Determine the [x, y] coordinate at the center of the cell enclosing the given text.  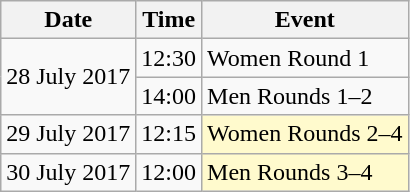
Men Rounds 1–2 [305, 96]
12:00 [169, 172]
Time [169, 20]
Women Rounds 2–4 [305, 134]
Men Rounds 3–4 [305, 172]
14:00 [169, 96]
Event [305, 20]
30 July 2017 [68, 172]
Women Round 1 [305, 58]
28 July 2017 [68, 77]
12:15 [169, 134]
29 July 2017 [68, 134]
12:30 [169, 58]
Date [68, 20]
